Capture the cell that displays the provided text and extract its (X, Y) central coordinate. 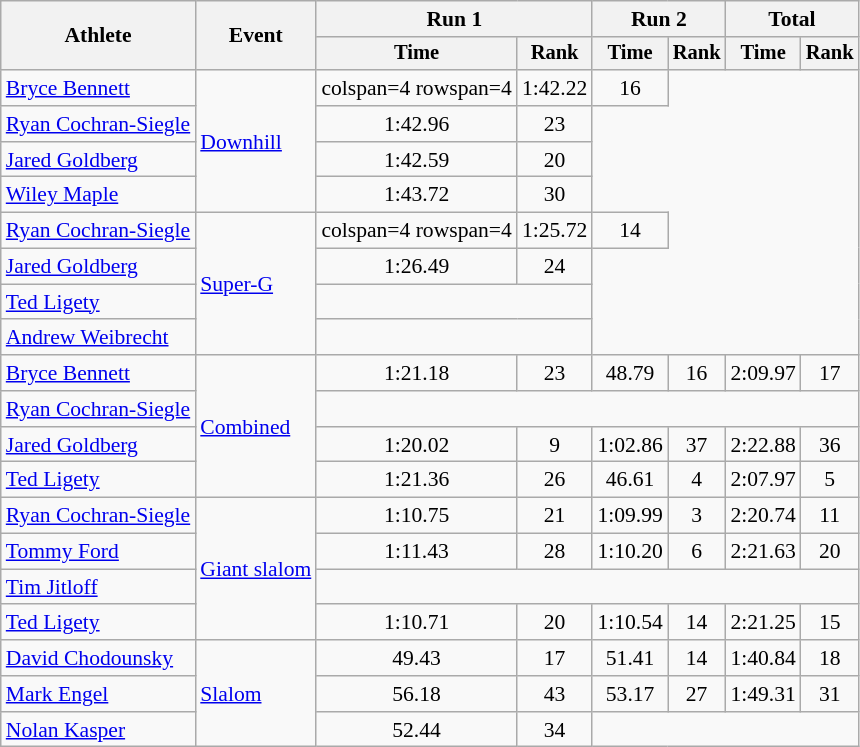
1:43.72 (416, 195)
1:21.36 (416, 480)
1:09.99 (630, 516)
2:09.97 (762, 373)
56.18 (416, 694)
Downhill (256, 141)
1:02.86 (630, 445)
21 (554, 516)
Super-G (256, 284)
Tim Jitloff (98, 587)
Tommy Ford (98, 552)
6 (697, 552)
48.79 (630, 373)
3 (697, 516)
Run 1 (454, 19)
Combined (256, 426)
31 (830, 694)
9 (554, 445)
1:49.31 (762, 694)
1:20.02 (416, 445)
1:11.43 (416, 552)
24 (554, 267)
28 (554, 552)
Giant slalom (256, 569)
Andrew Weibrecht (98, 338)
4 (697, 480)
36 (830, 445)
11 (830, 516)
Total (792, 19)
37 (697, 445)
1:10.54 (630, 623)
Mark Engel (98, 694)
30 (554, 195)
2:20.74 (762, 516)
46.61 (630, 480)
1:40.84 (762, 658)
1:21.18 (416, 373)
Run 2 (658, 19)
2:21.25 (762, 623)
David Chodounsky (98, 658)
1:42.96 (416, 124)
Slalom (256, 694)
1:26.49 (416, 267)
Event (256, 36)
18 (830, 658)
1:25.72 (554, 231)
49.43 (416, 658)
Wiley Maple (98, 195)
2:21.63 (762, 552)
2:07.97 (762, 480)
51.41 (630, 658)
15 (830, 623)
26 (554, 480)
1:42.22 (554, 88)
2:22.88 (762, 445)
5 (830, 480)
53.17 (630, 694)
43 (554, 694)
1:10.20 (630, 552)
1:42.59 (416, 160)
1:10.71 (416, 623)
Athlete (98, 36)
1:10.75 (416, 516)
27 (697, 694)
